Detect which cell encompasses the target text, then output its (x, y) center coordinate. 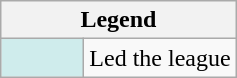
Led the league (160, 58)
Legend (118, 20)
